Locate the cell with the specified text and output its [x, y] center coordinate. 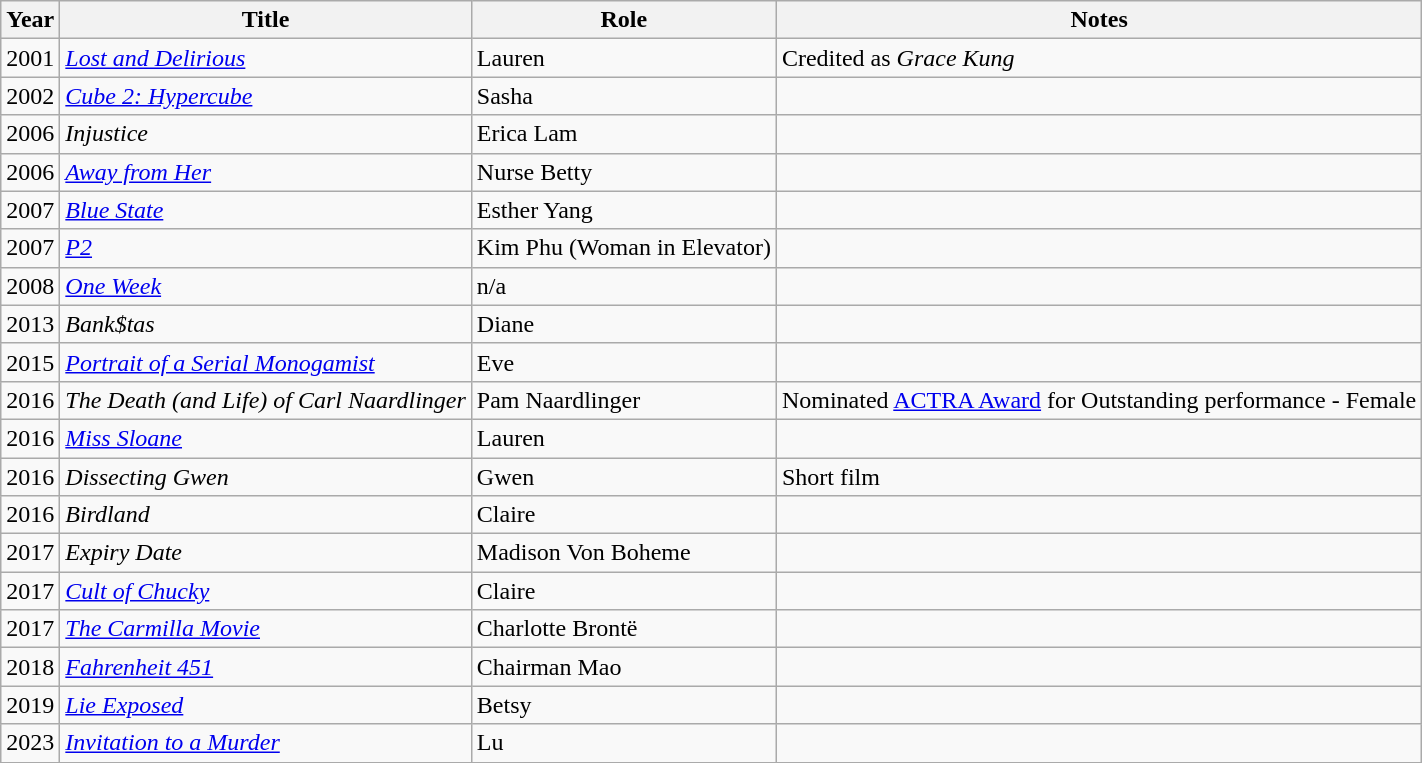
2001 [30, 58]
Injustice [266, 134]
Betsy [624, 705]
Nurse Betty [624, 172]
Away from Her [266, 172]
Invitation to a Murder [266, 743]
2019 [30, 705]
Short film [1098, 477]
P2 [266, 248]
Eve [624, 362]
Cult of Chucky [266, 591]
Gwen [624, 477]
Lie Exposed [266, 705]
Chairman Mao [624, 667]
Diane [624, 324]
Erica Lam [624, 134]
Lu [624, 743]
2013 [30, 324]
Blue State [266, 210]
2015 [30, 362]
Sasha [624, 96]
Year [30, 20]
Dissecting Gwen [266, 477]
Kim Phu (Woman in Elevator) [624, 248]
Title [266, 20]
n/a [624, 286]
Fahrenheit 451 [266, 667]
Portrait of a Serial Monogamist [266, 362]
Birdland [266, 515]
2023 [30, 743]
Notes [1098, 20]
The Death (and Life) of Carl Naardlinger [266, 400]
Madison Von Boheme [624, 553]
Pam Naardlinger [624, 400]
Bank$tas [266, 324]
Role [624, 20]
One Week [266, 286]
Miss Sloane [266, 438]
Charlotte Brontë [624, 629]
Nominated ACTRA Award for Outstanding performance - Female [1098, 400]
Lost and Delirious [266, 58]
Credited as Grace Kung [1098, 58]
The Carmilla Movie [266, 629]
Expiry Date [266, 553]
2008 [30, 286]
2002 [30, 96]
Cube 2: Hypercube [266, 96]
2018 [30, 667]
Esther Yang [624, 210]
